Scan for the cell matching the given text and deliver its [X, Y] coordinate at center. 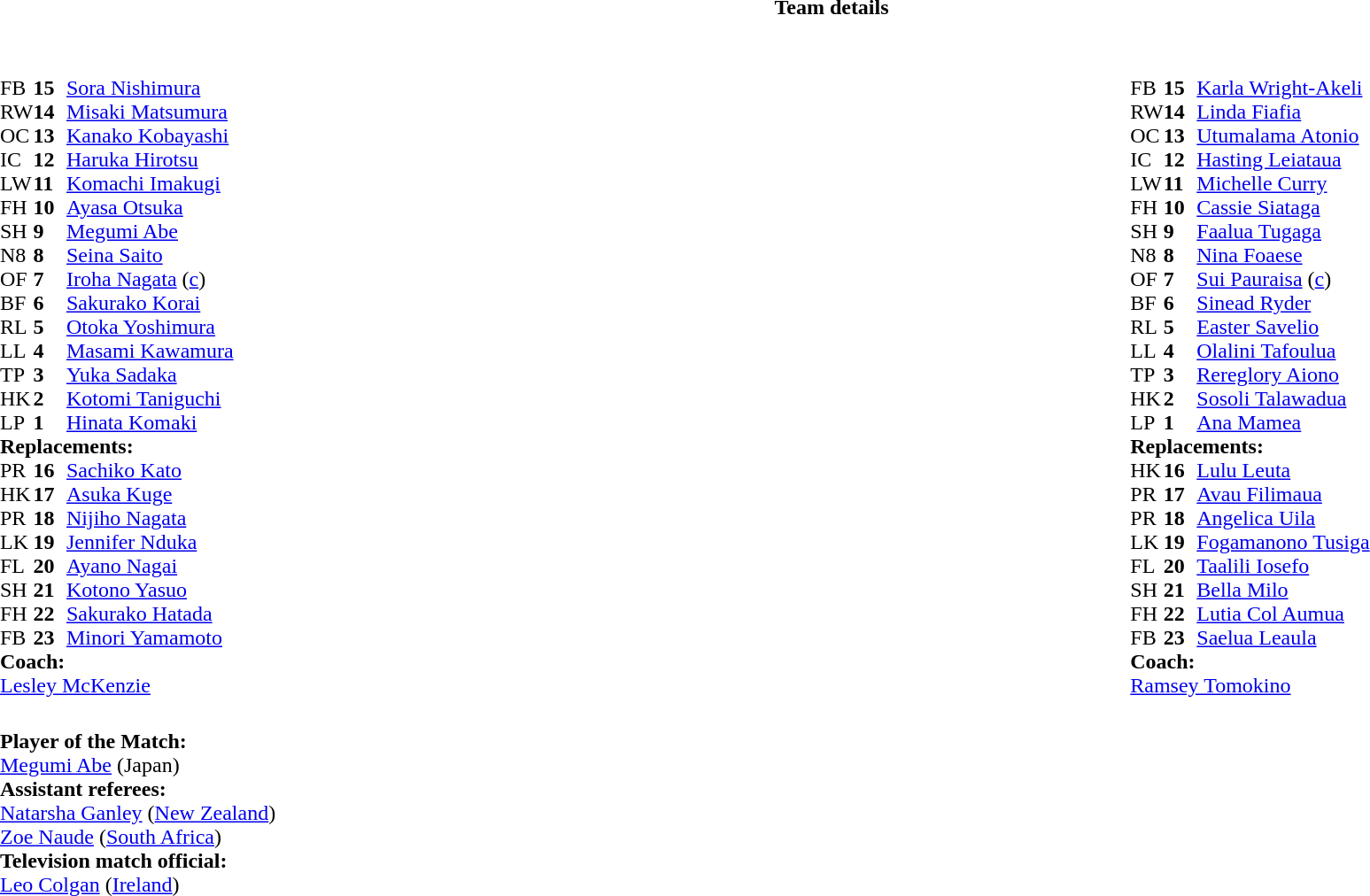
Jennifer Nduka [151, 542]
Haruka Hirotsu [151, 159]
Fogamanono Tusiga [1282, 542]
Minori Yamamoto [151, 637]
Nijiho Nagata [151, 519]
Cassie Siataga [1282, 207]
Easter Savelio [1282, 328]
Angelica Uila [1282, 519]
Nina Foaese [1282, 255]
Kotomi Taniguchi [151, 398]
Seina Saito [151, 255]
Sosoli Talawadua [1282, 398]
Michelle Curry [1282, 184]
Karla Wright-Akeli [1282, 89]
Misaki Matsumura [151, 112]
Sinead Ryder [1282, 303]
Utumalama Atonio [1282, 136]
Sui Pauraisa (c) [1282, 280]
Yuka Sadaka [151, 375]
Rereglory Aiono [1282, 375]
Asuka Kuge [151, 494]
Saelua Leaula [1282, 637]
Otoka Yoshimura [151, 328]
Linda Fiafia [1282, 112]
Hasting Leiataua [1282, 159]
Lulu Leuta [1282, 471]
Taalili Iosefo [1282, 567]
Kanako Kobayashi [151, 136]
Hinata Komaki [151, 423]
Komachi Imakugi [151, 184]
Ayano Nagai [151, 567]
Masami Kawamura [151, 351]
Bella Milo [1282, 590]
Olalini Tafoulua [1282, 351]
Ana Mamea [1282, 423]
Ramsey Tomokino [1250, 685]
Faalua Tugaga [1282, 232]
Sachiko Kato [151, 471]
Sakurako Hatada [151, 614]
Kotono Yasuo [151, 590]
Sora Nishimura [151, 89]
Megumi Abe [151, 232]
Sakurako Korai [151, 303]
Iroha Nagata (c) [151, 280]
Avau Filimaua [1282, 494]
Lesley McKenzie [117, 685]
Lutia Col Aumua [1282, 614]
Ayasa Otsuka [151, 207]
